Return [x, y] of the center of cell containing provided text 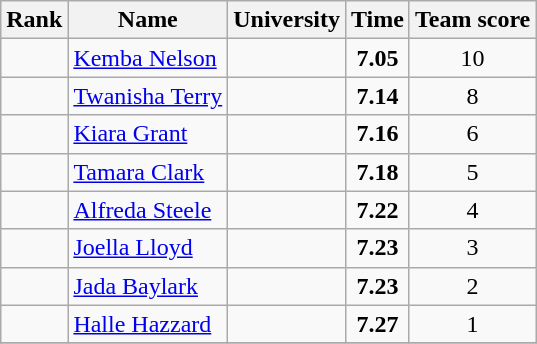
8 [472, 96]
Rank [34, 20]
Halle Hazzard [148, 324]
10 [472, 58]
Kemba Nelson [148, 58]
7.18 [377, 172]
Jada Baylark [148, 286]
7.14 [377, 96]
Twanisha Terry [148, 96]
6 [472, 134]
Team score [472, 20]
7.27 [377, 324]
University [287, 20]
Kiara Grant [148, 134]
2 [472, 286]
7.05 [377, 58]
1 [472, 324]
Joella Lloyd [148, 248]
4 [472, 210]
Alfreda Steele [148, 210]
Time [377, 20]
7.16 [377, 134]
3 [472, 248]
5 [472, 172]
Name [148, 20]
Tamara Clark [148, 172]
7.22 [377, 210]
